Find where the given text appears and provide that cell's center as [x, y] coordinate. 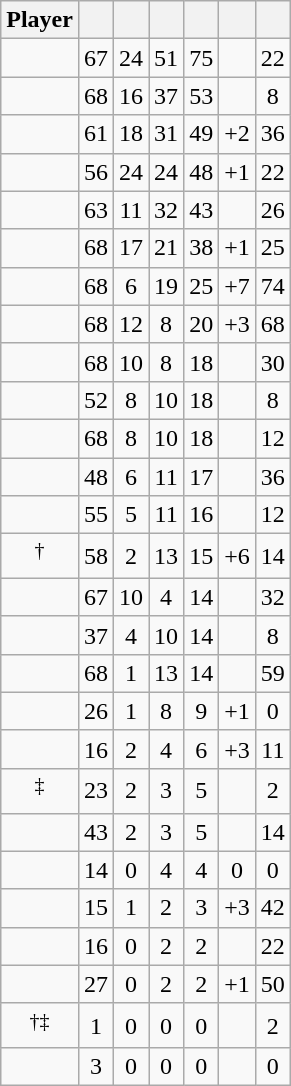
9 [202, 711]
55 [96, 515]
†‡ [40, 1026]
63 [96, 210]
51 [166, 58]
49 [202, 134]
59 [272, 673]
38 [202, 248]
Player [40, 20]
52 [96, 400]
+7 [238, 286]
21 [166, 248]
74 [272, 286]
‡ [40, 790]
31 [166, 134]
58 [96, 556]
42 [272, 908]
+2 [238, 134]
30 [272, 362]
† [40, 556]
50 [272, 984]
53 [202, 96]
27 [96, 984]
20 [202, 324]
23 [96, 790]
19 [166, 286]
56 [96, 172]
+6 [238, 556]
75 [202, 58]
61 [96, 134]
